Locate the cell with the specified text and output its [X, Y] center coordinate. 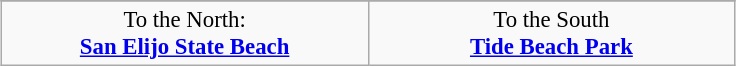
To the SouthTide Beach Park [552, 34]
To the North:San Elijo State Beach [184, 34]
